Identify which cell holds the provided text, then report its [X, Y] central coordinate. 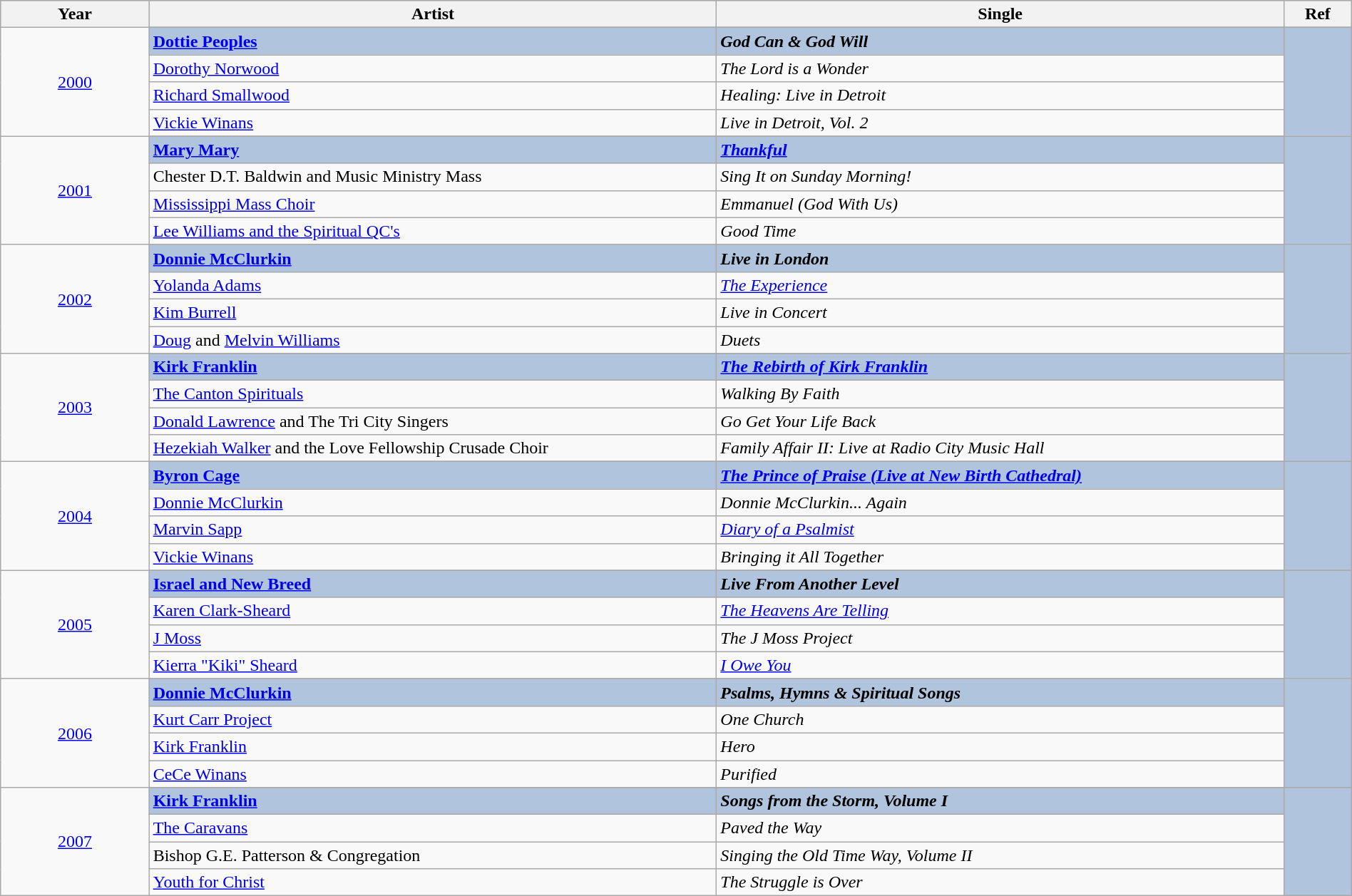
Donnie McClurkin... Again [1000, 503]
The Canton Spirituals [433, 394]
The J Moss Project [1000, 638]
2003 [75, 408]
Kurt Carr Project [433, 719]
Go Get Your Life Back [1000, 421]
Israel and New Breed [433, 584]
Songs from the Storm, Volume I [1000, 801]
CeCe Winans [433, 773]
Chester D.T. Baldwin and Music Ministry Mass [433, 177]
Sing It on Sunday Morning! [1000, 177]
Live From Another Level [1000, 584]
Marvin Sapp [433, 530]
Bishop G.E. Patterson & Congregation [433, 855]
Youth for Christ [433, 882]
Mary Mary [433, 150]
Byron Cage [433, 475]
2001 [75, 190]
The Caravans [433, 828]
Live in Concert [1000, 312]
Hero [1000, 746]
Paved the Way [1000, 828]
Walking By Faith [1000, 394]
Yolanda Adams [433, 285]
2004 [75, 516]
God Can & God Will [1000, 41]
Bringing it All Together [1000, 557]
Duets [1000, 340]
Single [1000, 14]
2005 [75, 624]
Purified [1000, 773]
Dorothy Norwood [433, 68]
The Lord is a Wonder [1000, 68]
The Heavens Are Telling [1000, 611]
2000 [75, 82]
The Struggle is Over [1000, 882]
Year [75, 14]
Family Affair II: Live at Radio City Music Hall [1000, 448]
2007 [75, 842]
2002 [75, 299]
The Experience [1000, 285]
I Owe You [1000, 665]
The Rebirth of Kirk Franklin [1000, 367]
Diary of a Psalmist [1000, 530]
Kim Burrell [433, 312]
Live in London [1000, 258]
Good Time [1000, 231]
Ref [1318, 14]
One Church [1000, 719]
Doug and Melvin Williams [433, 340]
Hezekiah Walker and the Love Fellowship Crusade Choir [433, 448]
Psalms, Hymns & Spiritual Songs [1000, 692]
Artist [433, 14]
The Prince of Praise (Live at New Birth Cathedral) [1000, 475]
2006 [75, 733]
Singing the Old Time Way, Volume II [1000, 855]
Dottie Peoples [433, 41]
J Moss [433, 638]
Karen Clark-Sheard [433, 611]
Emmanuel (God With Us) [1000, 204]
Live in Detroit, Vol. 2 [1000, 123]
Donald Lawrence and The Tri City Singers [433, 421]
Healing: Live in Detroit [1000, 96]
Richard Smallwood [433, 96]
Mississippi Mass Choir [433, 204]
Lee Williams and the Spiritual QC's [433, 231]
Kierra "Kiki" Sheard [433, 665]
Thankful [1000, 150]
